Locate the cell with the specified text and output its [X, Y] center coordinate. 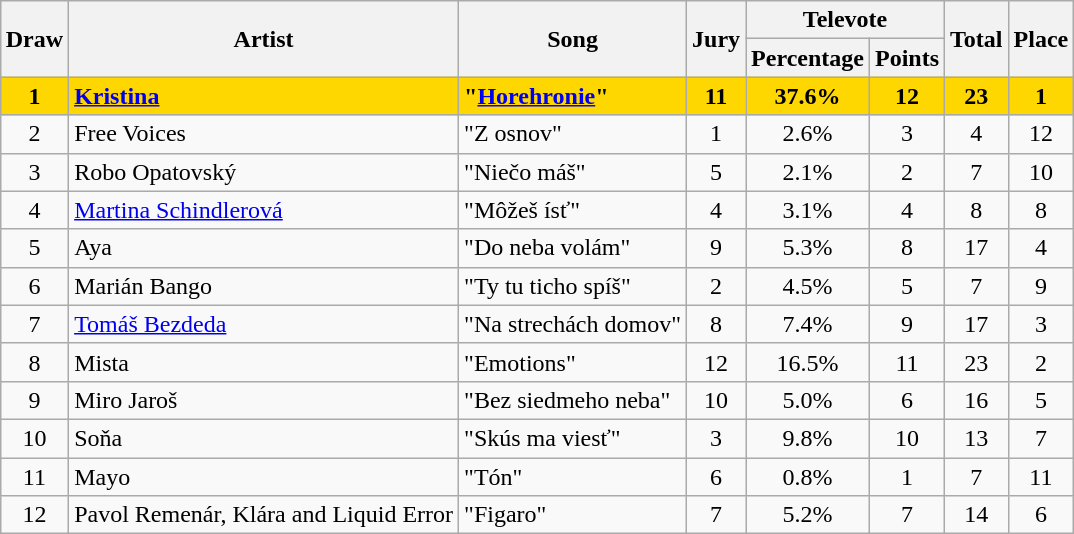
"Na strechách domov" [573, 324]
Tomáš Bezdeda [264, 324]
16 [977, 400]
"Niečo máš" [573, 172]
Televote [846, 20]
Total [977, 39]
"Figaro" [573, 515]
"Skús ma viesť" [573, 438]
2.6% [808, 134]
"Môžeš ísť" [573, 210]
Robo Opatovský [264, 172]
"Tón" [573, 477]
14 [977, 515]
Marián Bango [264, 286]
3.1% [808, 210]
Pavol Remenár, Klára and Liquid Error [264, 515]
Free Voices [264, 134]
Soňa [264, 438]
Draw [34, 39]
Martina Schindlerová [264, 210]
0.8% [808, 477]
Artist [264, 39]
"Ty tu ticho spíš" [573, 286]
5.2% [808, 515]
Aya [264, 248]
"Emotions" [573, 362]
Song [573, 39]
Percentage [808, 58]
Place [1041, 39]
Miro Jaroš [264, 400]
9.8% [808, 438]
Mista [264, 362]
Jury [716, 39]
5.0% [808, 400]
"Bez siedmeho neba" [573, 400]
Mayo [264, 477]
Points [906, 58]
"Z osnov" [573, 134]
13 [977, 438]
2.1% [808, 172]
"Do neba volám" [573, 248]
7.4% [808, 324]
Kristina [264, 96]
37.6% [808, 96]
"Horehronie" [573, 96]
5.3% [808, 248]
16.5% [808, 362]
4.5% [808, 286]
